Provide the (X, Y) coordinate of the cell's center where the given text is located.  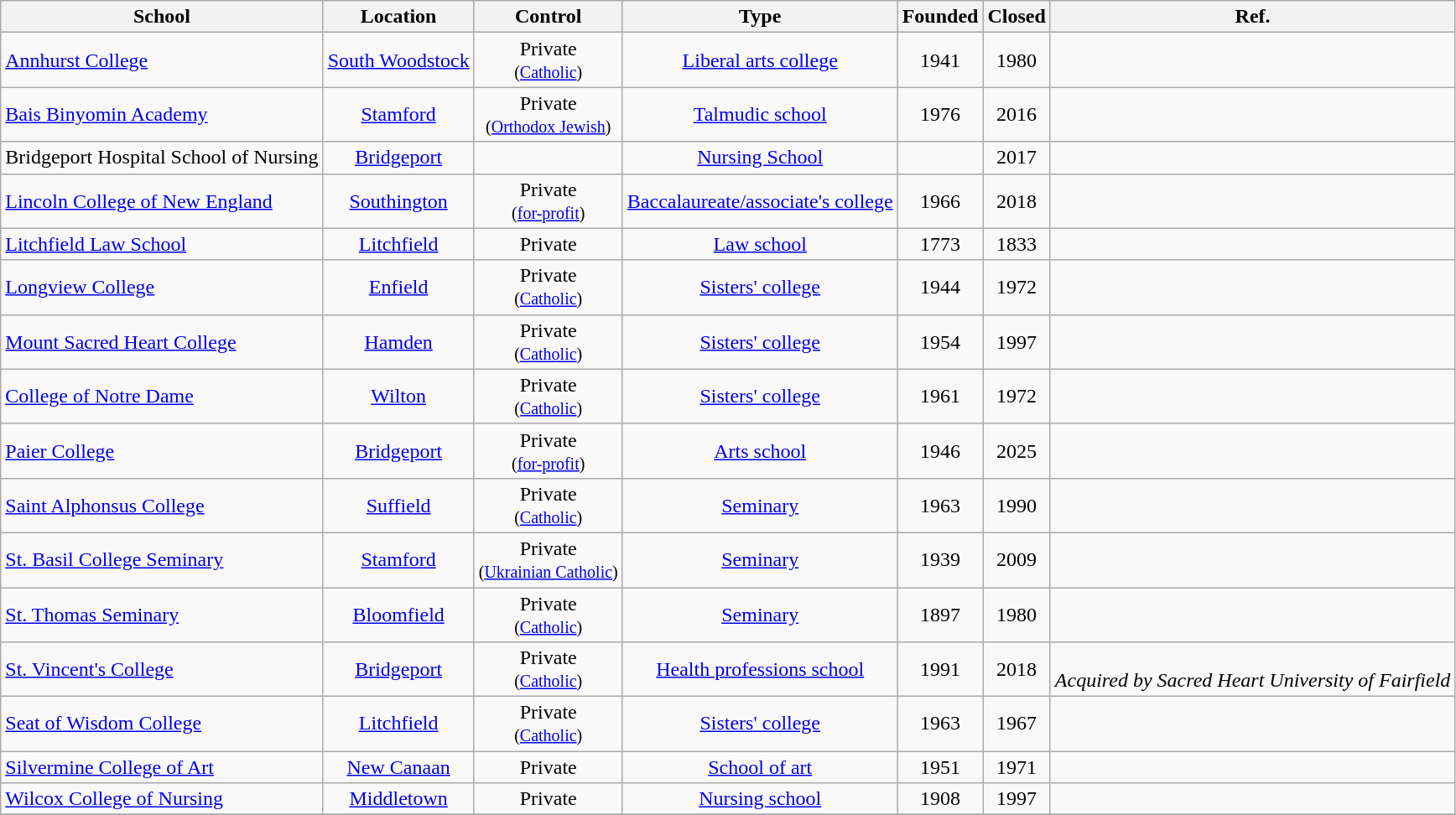
2009 (1017, 560)
Wilcox College of Nursing (162, 799)
Paier College (162, 451)
Suffield (398, 505)
1961 (940, 396)
1941 (940, 60)
1971 (1017, 767)
Nursing school (760, 799)
2025 (1017, 451)
Bloomfield (398, 614)
1990 (1017, 505)
Health professions school (760, 669)
School (162, 17)
Saint Alphonsus College (162, 505)
Arts school (760, 451)
St. Vincent's College (162, 669)
Liberal arts college (760, 60)
New Canaan (398, 767)
Bais Binyomin Academy (162, 114)
Private(Ukrainian Catholic) (549, 560)
Talmudic school (760, 114)
Annhurst College (162, 60)
Mount Sacred Heart College (162, 342)
Seat of Wisdom College (162, 724)
1939 (940, 560)
Acquired by Sacred Heart University of Fairfield (1253, 669)
Ref. (1253, 17)
Closed (1017, 17)
South Woodstock (398, 60)
Silvermine College of Art (162, 767)
Hamden (398, 342)
1967 (1017, 724)
Nursing School (760, 158)
Control (549, 17)
1944 (940, 287)
Bridgeport Hospital School of Nursing (162, 158)
1946 (940, 451)
Southington (398, 201)
School of art (760, 767)
College of Notre Dame (162, 396)
1897 (940, 614)
Middletown (398, 799)
1951 (940, 767)
2016 (1017, 114)
Litchfield Law School (162, 244)
1976 (940, 114)
Baccalaureate/associate's college (760, 201)
1908 (940, 799)
Lincoln College of New England (162, 201)
1991 (940, 669)
1773 (940, 244)
Law school (760, 244)
1966 (940, 201)
St. Basil College Seminary (162, 560)
Founded (940, 17)
Type (760, 17)
1833 (1017, 244)
St. Thomas Seminary (162, 614)
Private(Orthodox Jewish) (549, 114)
2017 (1017, 158)
Longview College (162, 287)
Location (398, 17)
1954 (940, 342)
Enfield (398, 287)
Wilton (398, 396)
